Capture the cell that displays the provided text and extract its (X, Y) central coordinate. 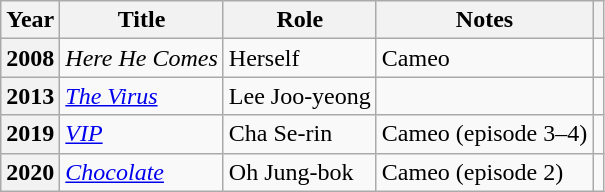
2013 (30, 96)
Cameo (episode 2) (484, 172)
Herself (300, 58)
Oh Jung-bok (300, 172)
Lee Joo-yeong (300, 96)
2008 (30, 58)
Chocolate (142, 172)
Cameo (episode 3–4) (484, 134)
Year (30, 20)
2020 (30, 172)
The Virus (142, 96)
Role (300, 20)
Title (142, 20)
VIP (142, 134)
Cameo (484, 58)
2019 (30, 134)
Cha Se-rin (300, 134)
Notes (484, 20)
Here He Comes (142, 58)
